Locate the cell with the specified text and output its [X, Y] center coordinate. 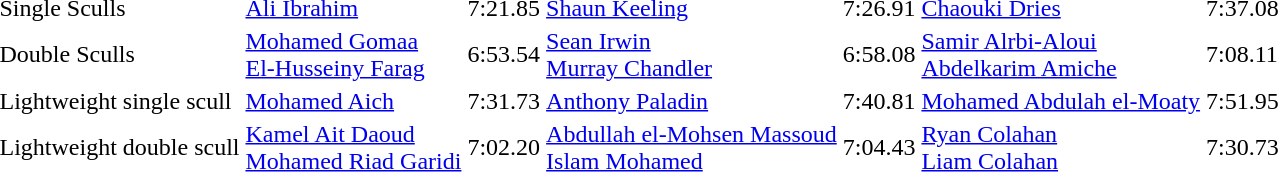
Sean Irwin Murray Chandler [692, 54]
6:58.08 [879, 54]
Anthony Paladin [692, 101]
Mohamed Gomaa El-Husseiny Farag [354, 54]
7:40.81 [879, 101]
6:53.54 [504, 54]
Samir Alrbi-Aloui Abdelkarim Amiche [1061, 54]
Mohamed Aich [354, 101]
Mohamed Abdulah el-Moaty [1061, 101]
7:31.73 [504, 101]
